From the cell containing the given text, extract its center point as (X, Y) coordinate. 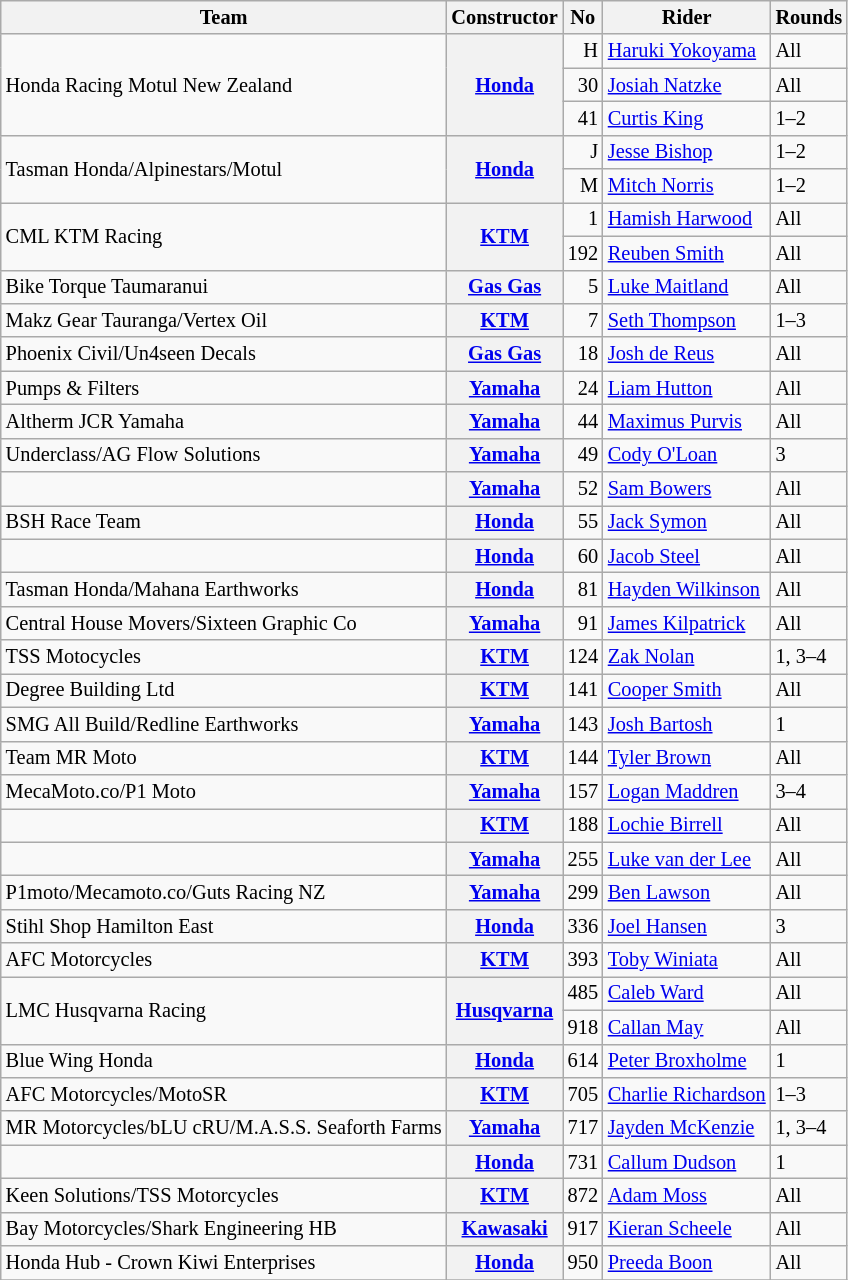
Reuben Smith (687, 253)
Tasman Honda/Alpinestars/Motul (224, 168)
Josiah Natzke (687, 85)
Jesse Bishop (687, 152)
91 (583, 623)
Jayden McKenzie (687, 1128)
Ben Lawson (687, 892)
52 (583, 489)
Keen Solutions/TSS Motorcycles (224, 1195)
141 (583, 690)
41 (583, 118)
Blue Wing Honda (224, 1061)
M (583, 186)
55 (583, 522)
Bike Torque Taumaranui (224, 287)
SMG All Build/Redline Earthworks (224, 724)
3–4 (810, 791)
Sam Bowers (687, 489)
705 (583, 1094)
Josh Bartosh (687, 724)
Caleb Ward (687, 993)
950 (583, 1263)
AFC Motorcycles (224, 960)
Maximus Purvis (687, 421)
255 (583, 859)
LMC Husqvarna Racing (224, 1010)
Tasman Honda/Mahana Earthworks (224, 589)
Jacob Steel (687, 556)
614 (583, 1061)
917 (583, 1229)
Zak Nolan (687, 657)
Callum Dudson (687, 1162)
188 (583, 825)
143 (583, 724)
Cody O'Loan (687, 455)
Underclass/AG Flow Solutions (224, 455)
Logan Maddren (687, 791)
299 (583, 892)
James Kilpatrick (687, 623)
Haruki Yokoyama (687, 51)
Team (224, 17)
Phoenix Civil/Un4seen Decals (224, 354)
44 (583, 421)
872 (583, 1195)
81 (583, 589)
60 (583, 556)
Makz Gear Tauranga/Vertex Oil (224, 320)
Charlie Richardson (687, 1094)
H (583, 51)
Hamish Harwood (687, 219)
336 (583, 926)
Honda Racing Motul New Zealand (224, 84)
49 (583, 455)
Joel Hansen (687, 926)
Kawasaki (505, 1229)
Degree Building Ltd (224, 690)
Preeda Boon (687, 1263)
Stihl Shop Hamilton East (224, 926)
18 (583, 354)
AFC Motorcycles/MotoSR (224, 1094)
124 (583, 657)
Pumps & Filters (224, 388)
Rider (687, 17)
Adam Moss (687, 1195)
192 (583, 253)
Peter Broxholme (687, 1061)
717 (583, 1128)
24 (583, 388)
Seth Thompson (687, 320)
393 (583, 960)
7 (583, 320)
157 (583, 791)
Hayden Wilkinson (687, 589)
Cooper Smith (687, 690)
144 (583, 758)
J (583, 152)
Luke Maitland (687, 287)
731 (583, 1162)
Luke van der Lee (687, 859)
Callan May (687, 1027)
MecaMoto.co/P1 Moto (224, 791)
CML KTM Racing (224, 236)
MR Motorcycles/bLU cRU/M.A.S.S. Seaforth Farms (224, 1128)
Kieran Scheele (687, 1229)
Tyler Brown (687, 758)
918 (583, 1027)
Curtis King (687, 118)
Jack Symon (687, 522)
Team MR Moto (224, 758)
30 (583, 85)
Husqvarna (505, 1010)
TSS Motocycles (224, 657)
5 (583, 287)
485 (583, 993)
Liam Hutton (687, 388)
Mitch Norris (687, 186)
Bay Motorcycles/Shark Engineering HB (224, 1229)
Honda Hub - Crown Kiwi Enterprises (224, 1263)
Constructor (505, 17)
Central House Movers/Sixteen Graphic Co (224, 623)
BSH Race Team (224, 522)
P1moto/Mecamoto.co/Guts Racing NZ (224, 892)
Toby Winiata (687, 960)
Altherm JCR Yamaha (224, 421)
Rounds (810, 17)
Josh de Reus (687, 354)
Lochie Birrell (687, 825)
No (583, 17)
